For the text-containing cell, return its midpoint in (x, y) coordinate format. 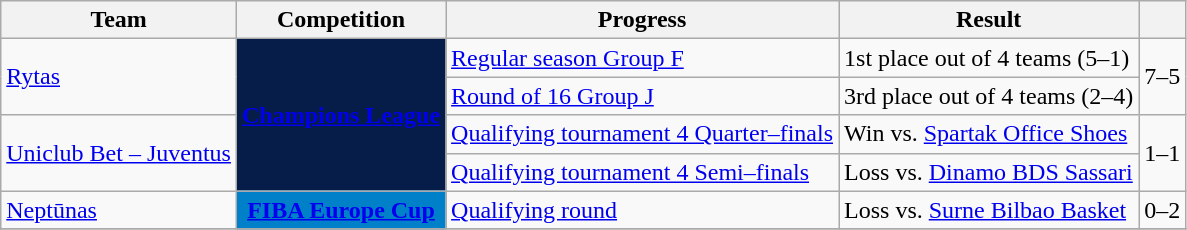
1–1 (1162, 153)
Qualifying tournament 4 Semi–finals (642, 172)
Loss vs. Surne Bilbao Basket (989, 210)
Champions League (340, 115)
Loss vs. Dinamo BDS Sassari (989, 172)
Qualifying round (642, 210)
1st place out of 4 teams (5–1) (989, 58)
Uniclub Bet – Juventus (119, 153)
Win vs. Spartak Office Shoes (989, 134)
7–5 (1162, 77)
Regular season Group F (642, 58)
3rd place out of 4 teams (2–4) (989, 96)
Result (989, 20)
Progress (642, 20)
Qualifying tournament 4 Quarter–finals (642, 134)
0–2 (1162, 210)
Team (119, 20)
Competition (340, 20)
FIBA Europe Cup (340, 210)
Round of 16 Group J (642, 96)
Rytas (119, 77)
Neptūnas (119, 210)
